Capture the cell that displays the provided text and extract its [X, Y] central coordinate. 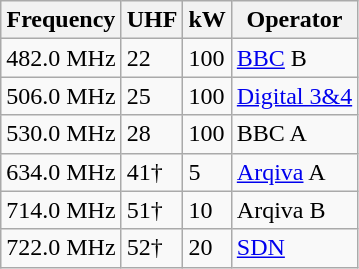
Arqiva B [294, 210]
28 [152, 134]
530.0 MHz [61, 134]
634.0 MHz [61, 172]
25 [152, 96]
482.0 MHz [61, 58]
22 [152, 58]
Operator [294, 20]
BBC B [294, 58]
52† [152, 248]
722.0 MHz [61, 248]
714.0 MHz [61, 210]
kW [207, 20]
Frequency [61, 20]
BBC A [294, 134]
506.0 MHz [61, 96]
5 [207, 172]
20 [207, 248]
Arqiva A [294, 172]
51† [152, 210]
UHF [152, 20]
Digital 3&4 [294, 96]
10 [207, 210]
SDN [294, 248]
41† [152, 172]
